Find where the given text appears and provide that cell's center as [x, y] coordinate. 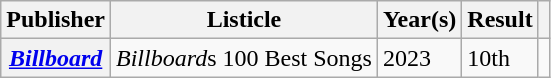
Result [500, 20]
2023 [419, 58]
Publisher [56, 20]
Listicle [244, 20]
Billboard [56, 58]
Year(s) [419, 20]
10th [500, 58]
Billboards 100 Best Songs [244, 58]
